Output the [x, y] coordinate of the center of the cell containing the given text.  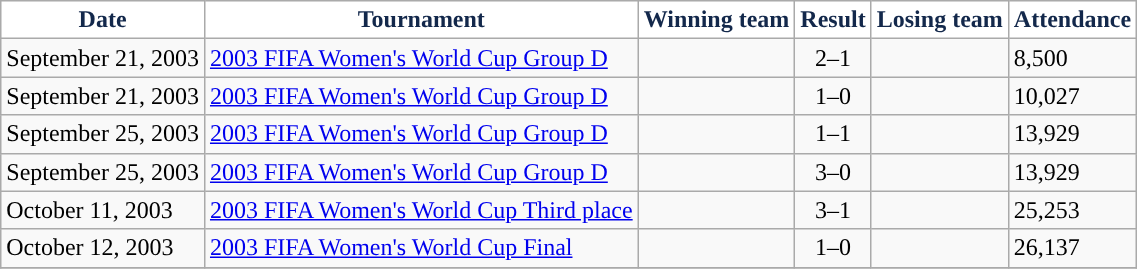
Tournament [421, 20]
October 12, 2003 [103, 248]
3–0 [833, 172]
10,027 [1072, 96]
25,253 [1072, 210]
Attendance [1072, 20]
Date [103, 20]
Result [833, 20]
1–1 [833, 134]
26,137 [1072, 248]
October 11, 2003 [103, 210]
Winning team [716, 20]
Losing team [940, 20]
2003 FIFA Women's World Cup Third place [421, 210]
2–1 [833, 58]
2003 FIFA Women's World Cup Final [421, 248]
3–1 [833, 210]
8,500 [1072, 58]
